Identify which cell holds the provided text, then report its (x, y) central coordinate. 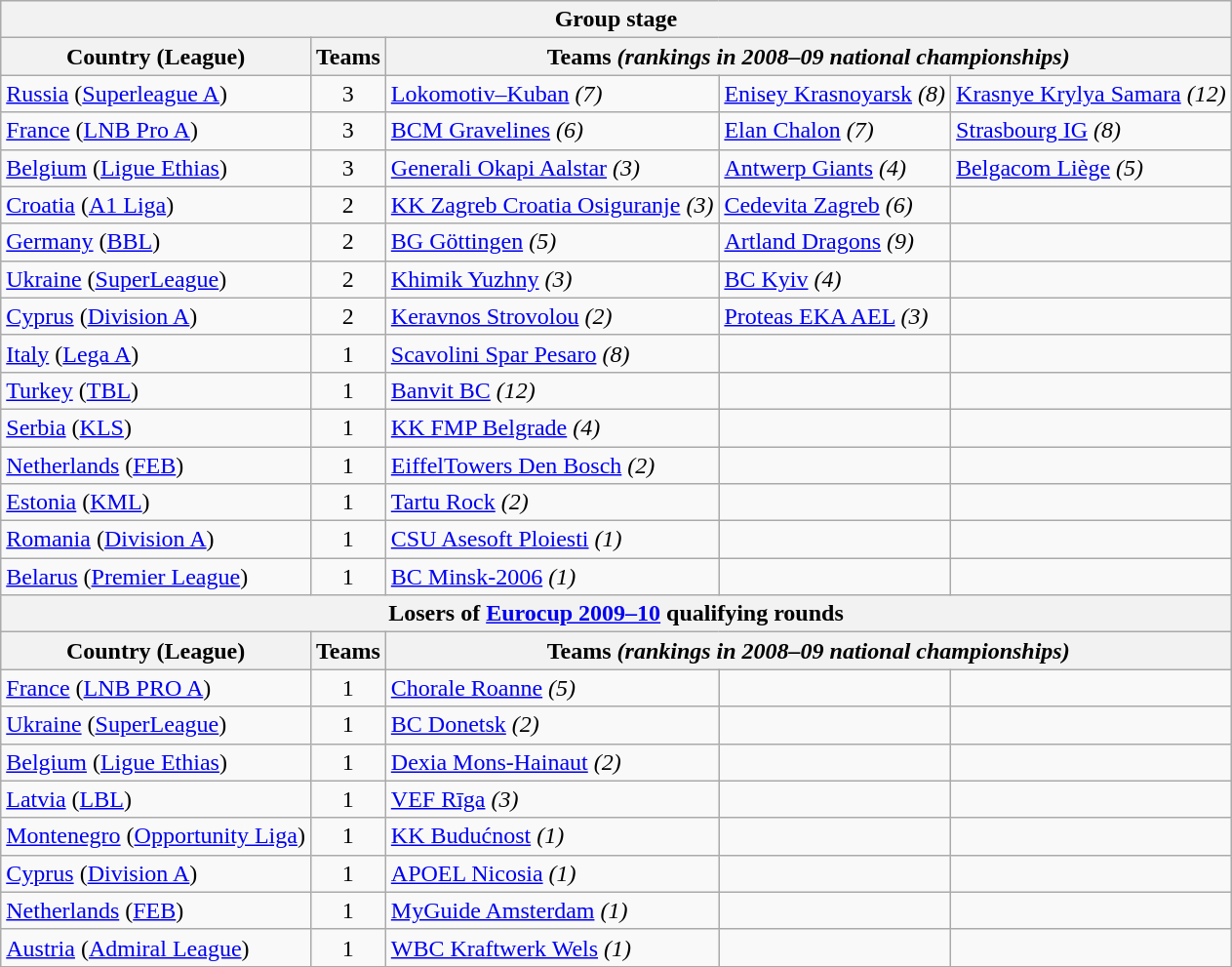
CSU Asesoft Ploiesti (1) (552, 540)
WBC Kraftwerk Wels (1) (552, 947)
Krasnye Krylya Samara (12) (1092, 94)
Khimik Yuzhny (3) (552, 279)
Latvia (LBL) (156, 799)
BC Minsk-2006 (1) (552, 577)
Banvit BC (12) (552, 390)
Scavolini Spar Pesaro (8) (552, 353)
Antwerp Giants (4) (835, 168)
Russia (Superleague A) (156, 94)
Artland Dragons (9) (835, 242)
EiffelTowers Den Bosch (2) (552, 465)
Group stage (616, 20)
Italy (Lega A) (156, 353)
Romania (Division A) (156, 540)
Cedevita Zagreb (6) (835, 205)
BC Donetsk (2) (552, 725)
BG Göttingen (5) (552, 242)
Dexia Mons-Hainaut (2) (552, 762)
Enisey Krasnoyarsk (8) (835, 94)
Serbia (KLS) (156, 427)
Austria (Admiral League) (156, 947)
Croatia (A1 Liga) (156, 205)
BCM Gravelines (6) (552, 131)
Lokomotiv–Kuban (7) (552, 94)
Keravnos Strovolou (2) (552, 316)
Belarus (Premier League) (156, 577)
APOEL Nicosia (1) (552, 873)
Estonia (KML) (156, 503)
VEF Rīga (3) (552, 799)
Turkey (TBL) (156, 390)
France (LNB PRO A) (156, 688)
MyGuide Amsterdam (1) (552, 910)
Elan Chalon (7) (835, 131)
KK Zagreb Croatia Osiguranje (3) (552, 205)
Proteas EKA AEL (3) (835, 316)
Montenegro (Opportunity Liga) (156, 836)
Losers of Eurocup 2009–10 qualifying rounds (616, 614)
Generali Okapi Aalstar (3) (552, 168)
Belgacom Liège (5) (1092, 168)
Strasbourg IG (8) (1092, 131)
KK Budućnost (1) (552, 836)
Germany (BBL) (156, 242)
France (LNB Pro A) (156, 131)
Tartu Rock (2) (552, 503)
KK FMP Belgrade (4) (552, 427)
BC Kyiv (4) (835, 279)
Chorale Roanne (5) (552, 688)
